Return the [x, y] coordinate for the center point of the cell that contains the specified text.  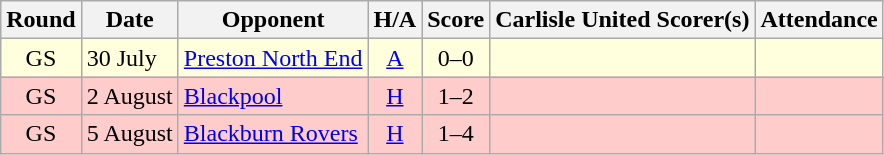
Opponent [273, 20]
30 July [130, 58]
Preston North End [273, 58]
Attendance [819, 20]
Blackpool [273, 96]
2 August [130, 96]
Date [130, 20]
Carlisle United Scorer(s) [622, 20]
0–0 [456, 58]
H/A [395, 20]
Score [456, 20]
5 August [130, 134]
Blackburn Rovers [273, 134]
Round [41, 20]
1–4 [456, 134]
1–2 [456, 96]
A [395, 58]
